For the text-containing cell, return its midpoint in (x, y) coordinate format. 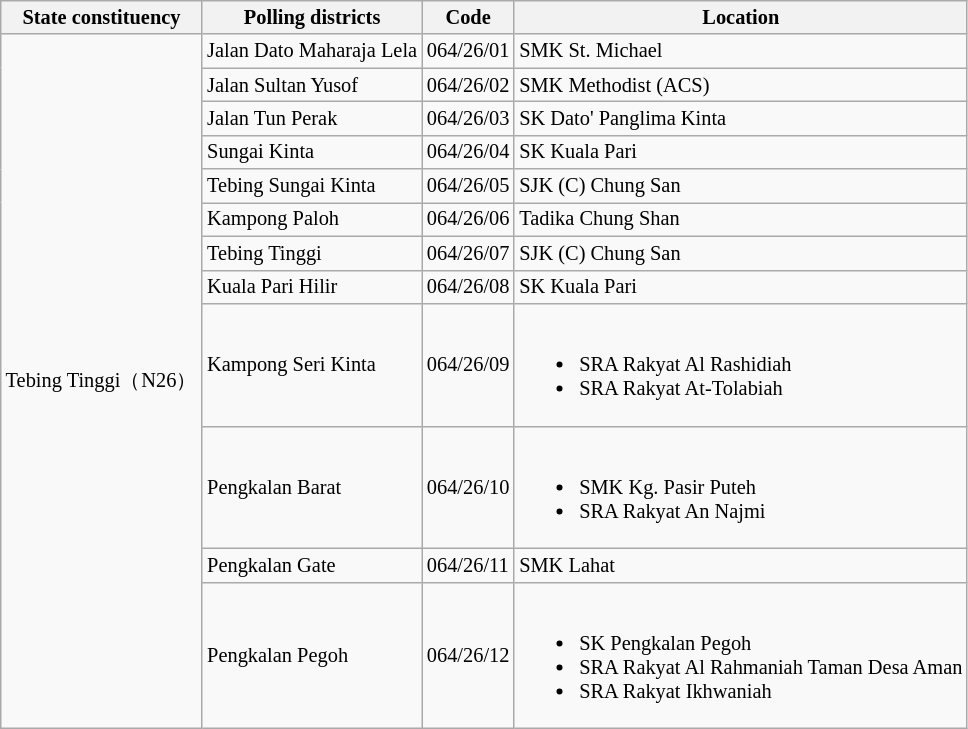
SK Dato' Panglima Kinta (740, 118)
Tebing Tinggi（N26） (102, 381)
Jalan Sultan Yusof (312, 85)
Pengkalan Barat (312, 487)
Code (468, 17)
SMK Methodist (ACS) (740, 85)
064/26/05 (468, 186)
Kampong Seri Kinta (312, 364)
Pengkalan Gate (312, 565)
064/26/12 (468, 655)
064/26/08 (468, 287)
SMK St. Michael (740, 51)
064/26/01 (468, 51)
Pengkalan Pegoh (312, 655)
064/26/10 (468, 487)
Tebing Tinggi (312, 253)
Jalan Tun Perak (312, 118)
SMK Kg. Pasir PutehSRA Rakyat An Najmi (740, 487)
Location (740, 17)
064/26/07 (468, 253)
Tebing Sungai Kinta (312, 186)
Tadika Chung Shan (740, 219)
Polling districts (312, 17)
064/26/06 (468, 219)
Jalan Dato Maharaja Lela (312, 51)
Kuala Pari Hilir (312, 287)
064/26/11 (468, 565)
SRA Rakyat Al RashidiahSRA Rakyat At-Tolabiah (740, 364)
064/26/09 (468, 364)
Kampong Paloh (312, 219)
SK Pengkalan PegohSRA Rakyat Al Rahmaniah Taman Desa AmanSRA Rakyat Ikhwaniah (740, 655)
State constituency (102, 17)
SMK Lahat (740, 565)
064/26/03 (468, 118)
064/26/02 (468, 85)
Sungai Kinta (312, 152)
064/26/04 (468, 152)
